Extract the [X, Y] coordinate from the center of the cell holding the provided text.  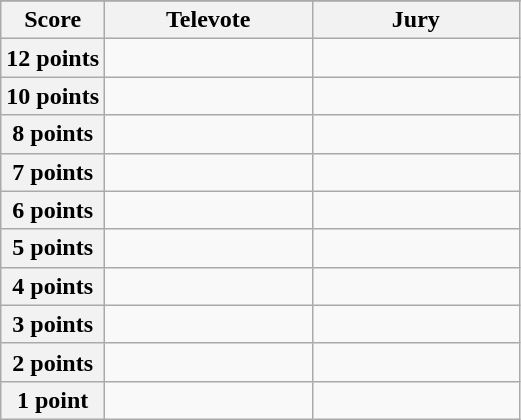
10 points [53, 96]
Jury [416, 20]
Televote [209, 20]
4 points [53, 286]
1 point [53, 400]
7 points [53, 172]
6 points [53, 210]
8 points [53, 134]
5 points [53, 248]
12 points [53, 58]
Score [53, 20]
2 points [53, 362]
3 points [53, 324]
